Capture the cell that displays the provided text and extract its (X, Y) central coordinate. 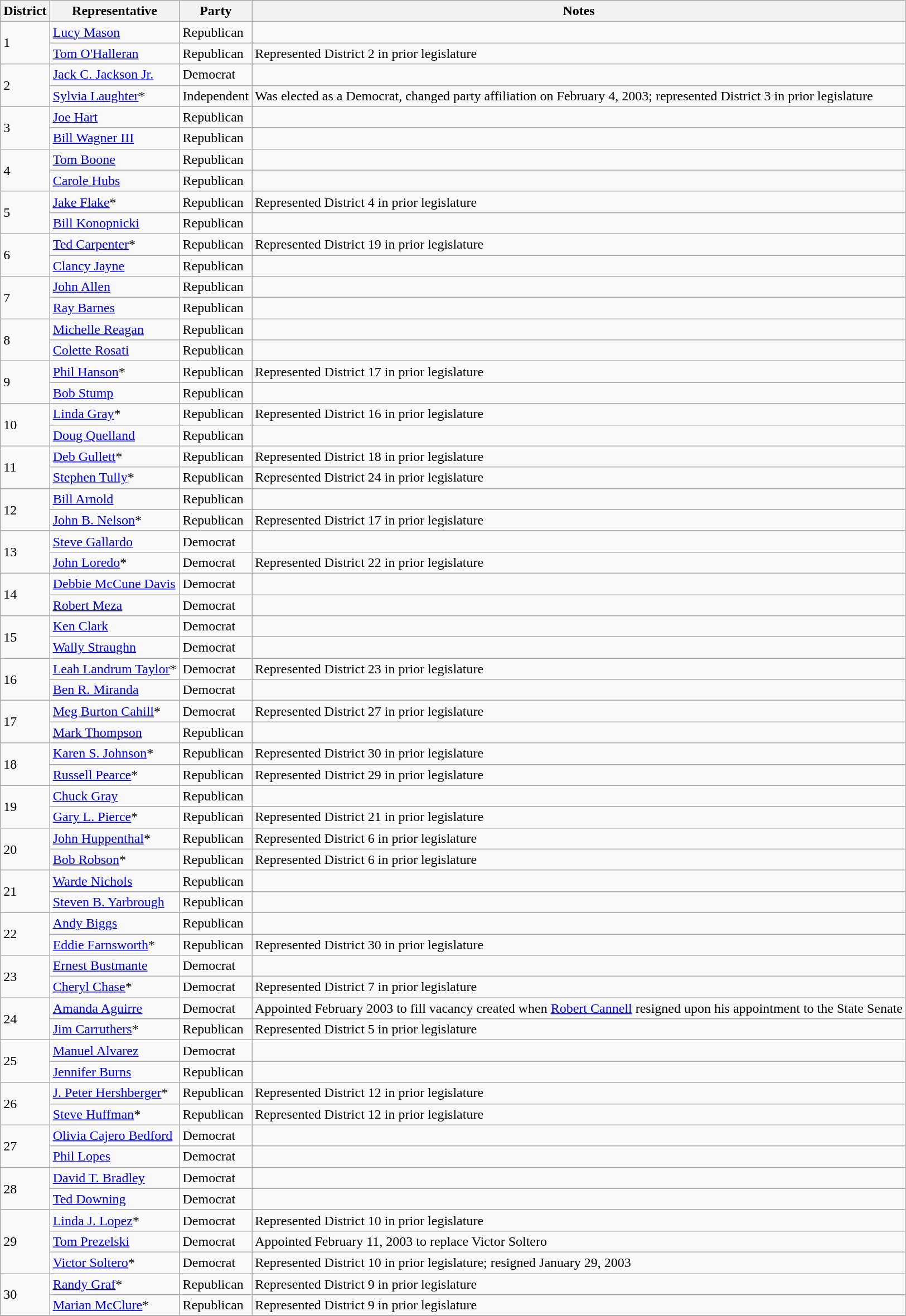
Stephen Tully* (115, 478)
7 (25, 298)
29 (25, 1241)
Represented District 5 in prior legislature (579, 1030)
4 (25, 170)
27 (25, 1146)
Colette Rosati (115, 351)
Independent (216, 96)
Steven B. Yarbrough (115, 902)
Ted Downing (115, 1199)
19 (25, 807)
15 (25, 637)
Andy Biggs (115, 923)
Bob Stump (115, 393)
Carole Hubs (115, 181)
Marian McClure* (115, 1305)
Represented District 29 in prior legislature (579, 775)
Wally Straughn (115, 648)
Jennifer Burns (115, 1072)
Represented District 27 in prior legislature (579, 711)
9 (25, 382)
Steve Gallardo (115, 541)
Phil Hanson* (115, 372)
Tom Prezelski (115, 1241)
Bill Konopnicki (115, 223)
30 (25, 1294)
Eddie Farnsworth* (115, 945)
Debbie McCune Davis (115, 584)
John Loredo* (115, 562)
John Huppenthal* (115, 838)
Bill Wagner III (115, 138)
Represented District 24 in prior legislature (579, 478)
Represented District 2 in prior legislature (579, 54)
John Allen (115, 287)
Tom O'Halleran (115, 54)
Represented District 23 in prior legislature (579, 669)
5 (25, 212)
24 (25, 1019)
Represented District 7 in prior legislature (579, 987)
Doug Quelland (115, 435)
Warde Nichols (115, 881)
Steve Huffman* (115, 1114)
Linda J. Lopez* (115, 1220)
Represented District 10 in prior legislature; resigned January 29, 2003 (579, 1262)
Bob Robson* (115, 859)
Jake Flake* (115, 202)
J. Peter Hershberger* (115, 1093)
John B. Nelson* (115, 520)
Represented District 4 in prior legislature (579, 202)
Represented District 10 in prior legislature (579, 1220)
22 (25, 934)
8 (25, 340)
Notes (579, 11)
12 (25, 509)
Russell Pearce* (115, 775)
26 (25, 1104)
Michelle Reagan (115, 329)
Randy Graf* (115, 1284)
Representative (115, 11)
28 (25, 1188)
Chuck Gray (115, 796)
Mark Thompson (115, 732)
Ben R. Miranda (115, 690)
Party (216, 11)
Olivia Cajero Bedford (115, 1135)
Jim Carruthers* (115, 1030)
Appointed February 2003 to fill vacancy created when Robert Cannell resigned upon his appointment to the State Senate (579, 1008)
Appointed February 11, 2003 to replace Victor Soltero (579, 1241)
Was elected as a Democrat, changed party affiliation on February 4, 2003; represented District 3 in prior legislature (579, 96)
Represented District 21 in prior legislature (579, 817)
Clancy Jayne (115, 266)
Phil Lopes (115, 1157)
Leah Landrum Taylor* (115, 669)
17 (25, 722)
Amanda Aguirre (115, 1008)
Represented District 16 in prior legislature (579, 414)
16 (25, 679)
18 (25, 764)
11 (25, 467)
13 (25, 552)
Meg Burton Cahill* (115, 711)
Cheryl Chase* (115, 987)
Ted Carpenter* (115, 244)
Joe Hart (115, 117)
23 (25, 977)
Manuel Alvarez (115, 1051)
Ken Clark (115, 627)
David T. Bradley (115, 1178)
Victor Soltero* (115, 1262)
District (25, 11)
Gary L. Pierce* (115, 817)
Ernest Bustmante (115, 966)
Lucy Mason (115, 32)
6 (25, 255)
25 (25, 1061)
Jack C. Jackson Jr. (115, 75)
Represented District 19 in prior legislature (579, 244)
Bill Arnold (115, 499)
Karen S. Johnson* (115, 754)
Deb Gullett* (115, 457)
2 (25, 85)
14 (25, 594)
1 (25, 43)
21 (25, 891)
Ray Barnes (115, 308)
10 (25, 425)
20 (25, 849)
Robert Meza (115, 605)
3 (25, 128)
Represented District 18 in prior legislature (579, 457)
Represented District 22 in prior legislature (579, 562)
Sylvia Laughter* (115, 96)
Linda Gray* (115, 414)
Tom Boone (115, 159)
